Detect which cell encompasses the target text, then output its (X, Y) center coordinate. 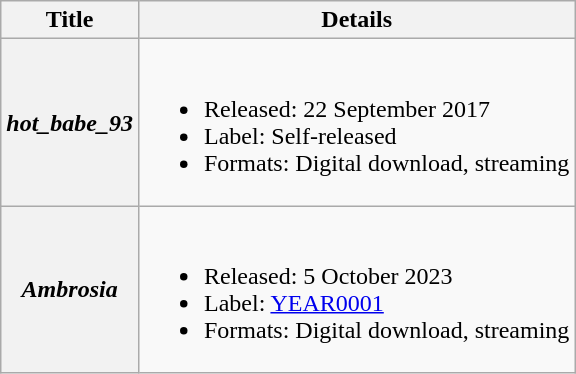
Ambrosia (70, 290)
hot_babe_93 (70, 122)
Released: 5 October 2023Label: YEAR0001Formats: Digital download, streaming (356, 290)
Title (70, 20)
Details (356, 20)
Released: 22 September 2017Label: Self-releasedFormats: Digital download, streaming (356, 122)
